Extract the (x, y) coordinate from the center of the cell holding the provided text.  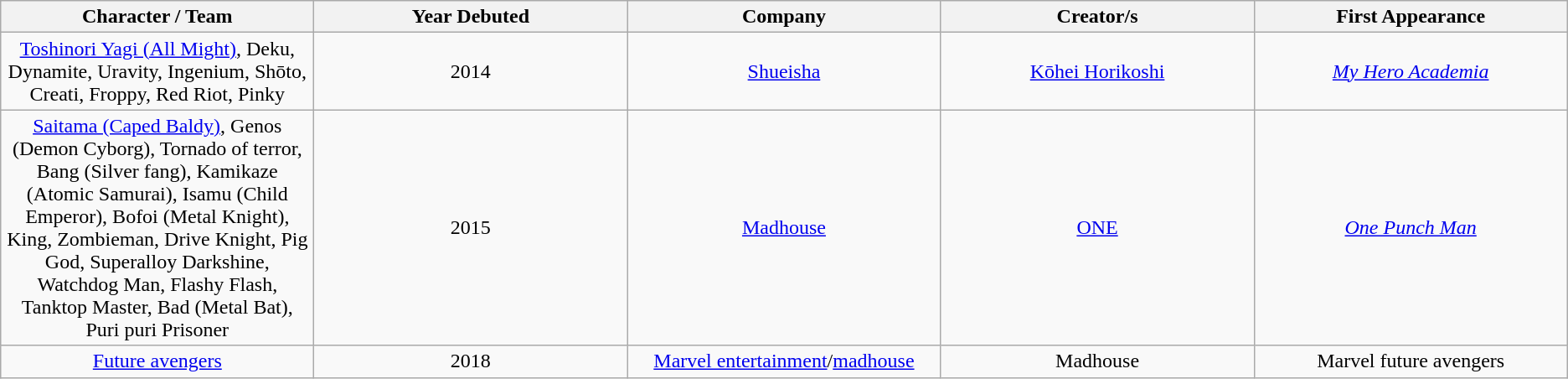
2014 (471, 71)
2018 (471, 361)
ONE (1097, 228)
Kōhei Horikoshi (1097, 71)
Toshinori Yagi (All Might), Deku, Dynamite, Uravity, Ingenium, Shōto, Creati, Froppy, Red Riot, Pinky (157, 71)
Year Debuted (471, 17)
One Punch Man (1411, 228)
Future avengers (157, 361)
Company (784, 17)
Character / Team (157, 17)
Shueisha (784, 71)
2015 (471, 228)
Marvel future avengers (1411, 361)
My Hero Academia (1411, 71)
Marvel entertainment/madhouse (784, 361)
Creator/s (1097, 17)
First Appearance (1411, 17)
